From the cell containing the given text, extract its center point as [X, Y] coordinate. 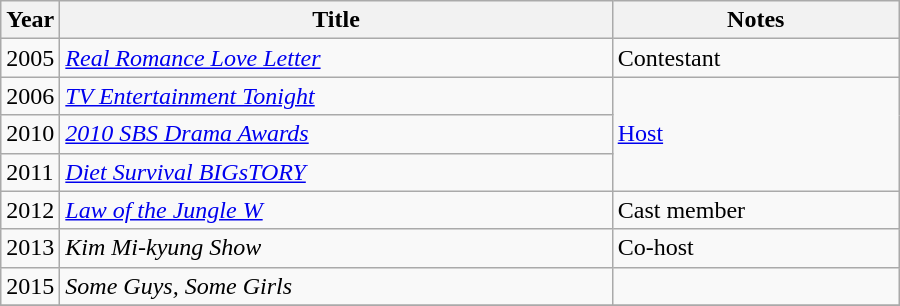
2012 [30, 210]
Co-host [756, 248]
Cast member [756, 210]
Title [336, 20]
2013 [30, 248]
Year [30, 20]
Notes [756, 20]
Some Guys, Some Girls [336, 286]
2011 [30, 172]
Contestant [756, 58]
2005 [30, 58]
2006 [30, 96]
TV Entertainment Tonight [336, 96]
Law of the Jungle W [336, 210]
2010 SBS Drama Awards [336, 134]
Diet Survival BIGsTORY [336, 172]
Real Romance Love Letter [336, 58]
Kim Mi-kyung Show [336, 248]
2010 [30, 134]
2015 [30, 286]
Host [756, 134]
